Provide the (x, y) coordinate of the cell's center where the given text is located.  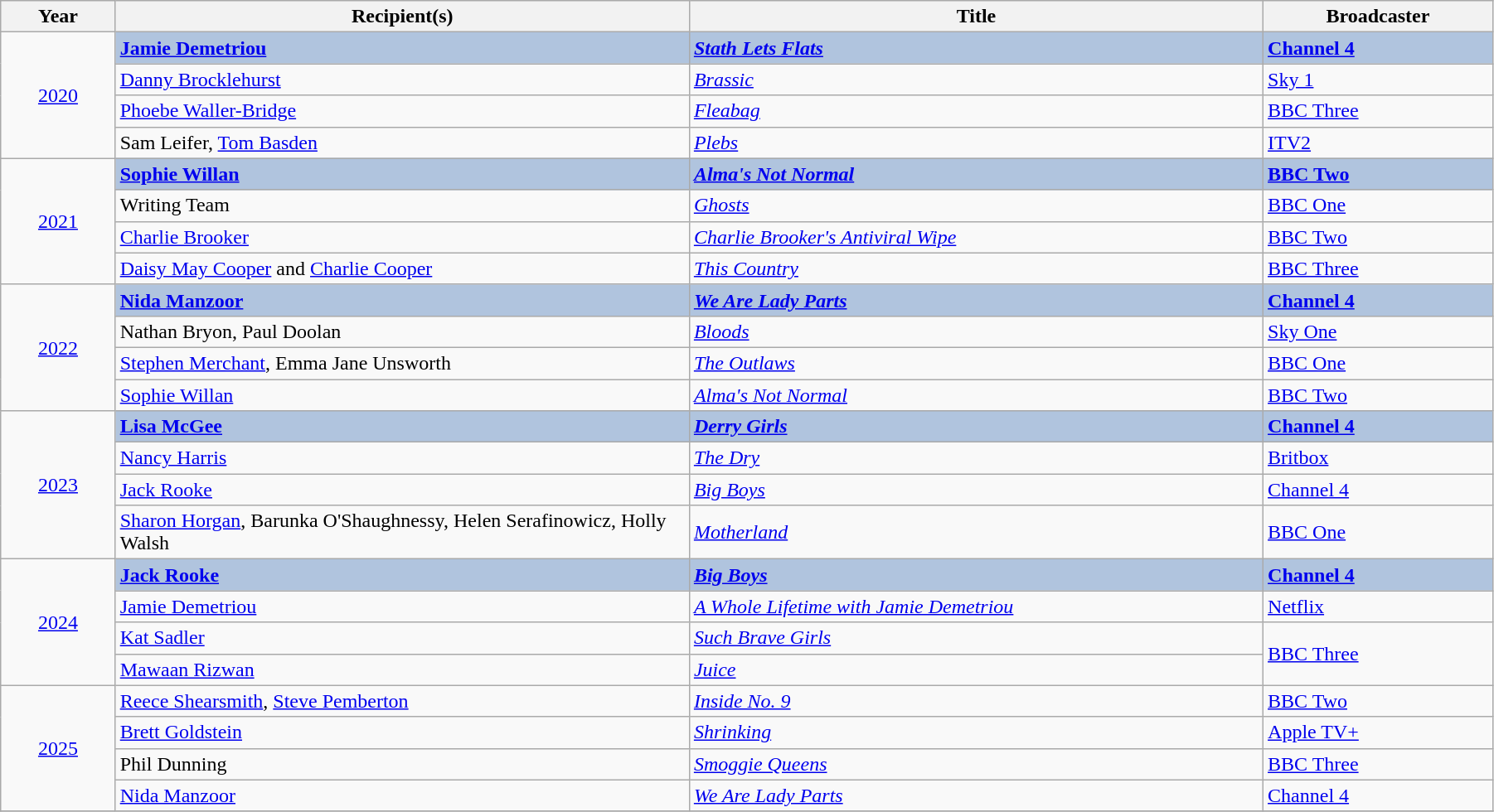
Fleabag (976, 111)
2025 (58, 748)
2023 (58, 486)
Mawaan Rizwan (402, 669)
Recipient(s) (402, 17)
Writing Team (402, 205)
Danny Brocklehurst (402, 80)
2021 (58, 221)
Stath Lets Flats (976, 48)
Title (976, 17)
2022 (58, 347)
Derry Girls (976, 427)
Nancy Harris (402, 458)
Year (58, 17)
Apple TV+ (1378, 732)
Motherland (976, 532)
The Outlaws (976, 363)
The Dry (976, 458)
2020 (58, 95)
Smoggie Queens (976, 764)
Plebs (976, 143)
Shrinking (976, 732)
Britbox (1378, 458)
Lisa McGee (402, 427)
Bloods (976, 331)
Ghosts (976, 205)
Charlie Brooker (402, 237)
Daisy May Cooper and Charlie Cooper (402, 268)
ITV2 (1378, 143)
Such Brave Girls (976, 638)
Phil Dunning (402, 764)
Sky One (1378, 331)
Broadcaster (1378, 17)
Juice (976, 669)
This Country (976, 268)
Stephen Merchant, Emma Jane Unsworth (402, 363)
Reece Shearsmith, Steve Pemberton (402, 701)
Netflix (1378, 607)
Sky 1 (1378, 80)
Sharon Horgan, Barunka O'Shaughnessy, Helen Serafinowicz, Holly Walsh (402, 532)
Nathan Bryon, Paul Doolan (402, 331)
A Whole Lifetime with Jamie Demetriou (976, 607)
Phoebe Waller-Bridge (402, 111)
Brett Goldstein (402, 732)
Kat Sadler (402, 638)
2024 (58, 622)
Sam Leifer, Tom Basden (402, 143)
Brassic (976, 80)
Charlie Brooker's Antiviral Wipe (976, 237)
Inside No. 9 (976, 701)
